Capture the cell that displays the provided text and extract its [x, y] central coordinate. 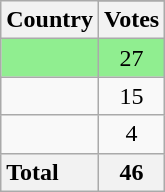
Votes [131, 20]
15 [131, 96]
27 [131, 58]
Country [50, 20]
Total [50, 172]
46 [131, 172]
4 [131, 134]
